Pinpoint the cell where the given text exists, returning its [X, Y] midpoint coordinate. 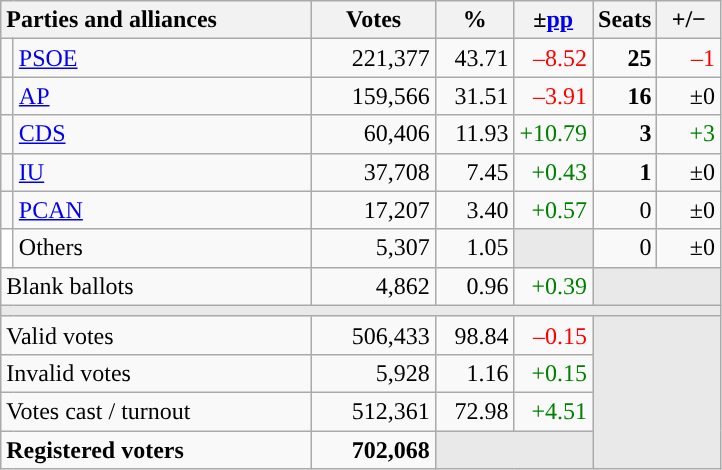
159,566 [374, 96]
1.16 [474, 373]
16 [625, 96]
Others [162, 248]
0.96 [474, 286]
72.98 [474, 411]
Seats [625, 20]
Votes cast / turnout [156, 411]
+10.79 [554, 134]
5,307 [374, 248]
3.40 [474, 210]
–1 [689, 58]
17,207 [374, 210]
+0.43 [554, 172]
AP [162, 96]
+0.39 [554, 286]
702,068 [374, 449]
CDS [162, 134]
7.45 [474, 172]
+3 [689, 134]
+0.57 [554, 210]
+4.51 [554, 411]
–0.15 [554, 335]
% [474, 20]
±pp [554, 20]
506,433 [374, 335]
98.84 [474, 335]
PSOE [162, 58]
Invalid votes [156, 373]
43.71 [474, 58]
60,406 [374, 134]
512,361 [374, 411]
5,928 [374, 373]
Parties and alliances [156, 20]
1.05 [474, 248]
+0.15 [554, 373]
31.51 [474, 96]
Registered voters [156, 449]
3 [625, 134]
25 [625, 58]
–3.91 [554, 96]
37,708 [374, 172]
Votes [374, 20]
11.93 [474, 134]
221,377 [374, 58]
–8.52 [554, 58]
1 [625, 172]
PCAN [162, 210]
IU [162, 172]
Valid votes [156, 335]
+/− [689, 20]
4,862 [374, 286]
Blank ballots [156, 286]
